Return [X, Y] of the center of cell containing provided text 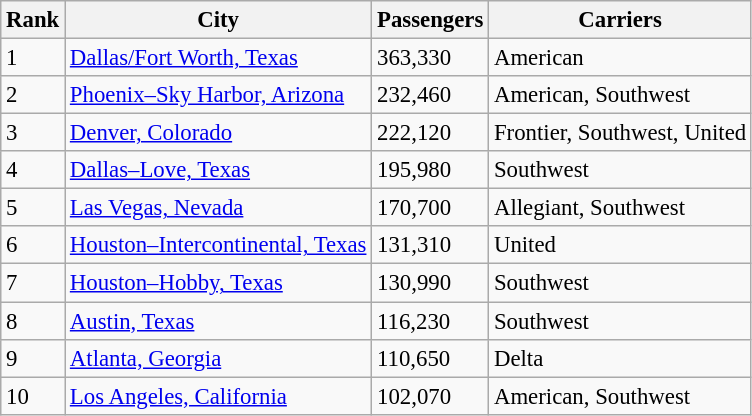
8 [33, 321]
9 [33, 358]
United [620, 245]
Atlanta, Georgia [218, 358]
222,120 [430, 133]
116,230 [430, 321]
5 [33, 208]
7 [33, 283]
102,070 [430, 396]
4 [33, 170]
American [620, 58]
Las Vegas, Nevada [218, 208]
Dallas–Love, Texas [218, 170]
Austin, Texas [218, 321]
130,990 [430, 283]
Houston–Hobby, Texas [218, 283]
Denver, Colorado [218, 133]
195,980 [430, 170]
Rank [33, 20]
City [218, 20]
Dallas/Fort Worth, Texas [218, 58]
Carriers [620, 20]
Delta [620, 358]
232,460 [430, 95]
3 [33, 133]
Allegiant, Southwest [620, 208]
Passengers [430, 20]
110,650 [430, 358]
Houston–Intercontinental, Texas [218, 245]
10 [33, 396]
Phoenix–Sky Harbor, Arizona [218, 95]
Los Angeles, California [218, 396]
1 [33, 58]
363,330 [430, 58]
2 [33, 95]
170,700 [430, 208]
131,310 [430, 245]
6 [33, 245]
Frontier, Southwest, United [620, 133]
